From the cell containing the given text, extract its center point as (X, Y) coordinate. 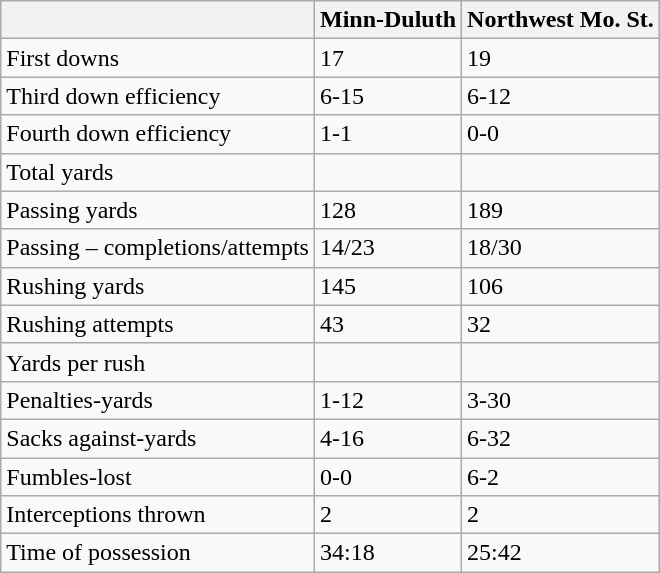
128 (388, 210)
6-2 (561, 477)
Third down efficiency (158, 96)
25:42 (561, 553)
Rushing yards (158, 286)
43 (388, 324)
Minn-Duluth (388, 20)
Total yards (158, 172)
189 (561, 210)
3-30 (561, 400)
Penalties-yards (158, 400)
106 (561, 286)
32 (561, 324)
17 (388, 58)
First downs (158, 58)
6-32 (561, 438)
19 (561, 58)
6-12 (561, 96)
1-12 (388, 400)
18/30 (561, 248)
Northwest Mo. St. (561, 20)
1-1 (388, 134)
14/23 (388, 248)
Passing – completions/attempts (158, 248)
Passing yards (158, 210)
4-16 (388, 438)
Fumbles-lost (158, 477)
Yards per rush (158, 362)
Sacks against-yards (158, 438)
Time of possession (158, 553)
145 (388, 286)
Rushing attempts (158, 324)
Fourth down efficiency (158, 134)
6-15 (388, 96)
34:18 (388, 553)
Interceptions thrown (158, 515)
